Output the (X, Y) coordinate of the center of the cell containing the given text.  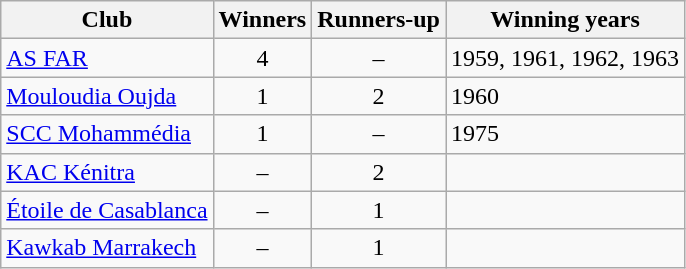
1975 (566, 134)
Mouloudia Oujda (107, 96)
Winners (262, 20)
1960 (566, 96)
1959, 1961, 1962, 1963 (566, 58)
Runners-up (379, 20)
Étoile de Casablanca (107, 210)
Winning years (566, 20)
AS FAR (107, 58)
SCC Mohammédia (107, 134)
4 (262, 58)
KAC Kénitra (107, 172)
Club (107, 20)
Kawkab Marrakech (107, 248)
